For the text-containing cell, return its midpoint in (X, Y) coordinate format. 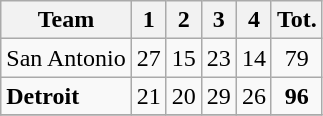
2 (184, 20)
Team (66, 20)
23 (218, 58)
4 (254, 20)
14 (254, 58)
Tot. (296, 20)
29 (218, 96)
Detroit (66, 96)
21 (148, 96)
79 (296, 58)
3 (218, 20)
San Antonio (66, 58)
26 (254, 96)
1 (148, 20)
96 (296, 96)
27 (148, 58)
15 (184, 58)
20 (184, 96)
